For the text-containing cell, return its midpoint in (x, y) coordinate format. 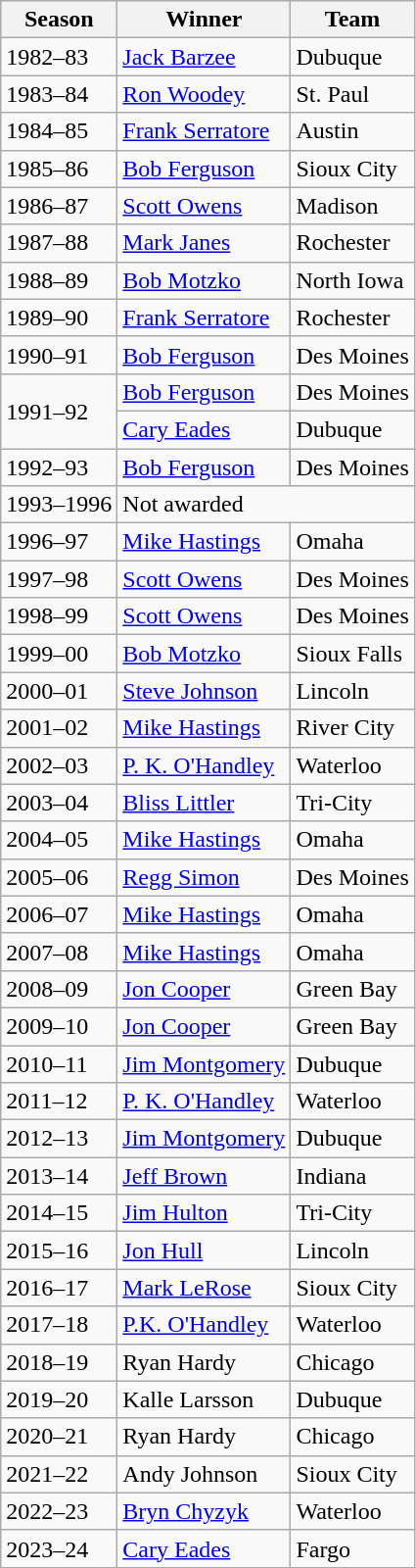
2016–17 (59, 1288)
Not awarded (266, 505)
Madison (352, 206)
Team (352, 20)
Sioux Falls (352, 654)
1991–92 (59, 411)
2017–18 (59, 1325)
Ron Woodey (204, 94)
2021–22 (59, 1474)
2013–14 (59, 1176)
2011–12 (59, 1102)
1990–91 (59, 355)
Andy Johnson (204, 1474)
2003–04 (59, 803)
Fargo (352, 1548)
1986–87 (59, 206)
1993–1996 (59, 505)
2015–16 (59, 1250)
1998–99 (59, 616)
1989–90 (59, 318)
1982–83 (59, 57)
1997–98 (59, 579)
2018–19 (59, 1362)
1992–93 (59, 467)
Mark LeRose (204, 1288)
Jack Barzee (204, 57)
2019–20 (59, 1399)
2022–23 (59, 1511)
Bliss Littler (204, 803)
P.K. O'Handley (204, 1325)
Kalle Larsson (204, 1399)
2001–02 (59, 728)
Regg Simon (204, 877)
2007–08 (59, 952)
2010–11 (59, 1063)
1987–88 (59, 243)
Jim Hulton (204, 1213)
1985–86 (59, 169)
Jeff Brown (204, 1176)
Bryn Chyzyk (204, 1511)
2020–21 (59, 1437)
1988–89 (59, 280)
2009–10 (59, 1026)
Steve Johnson (204, 691)
2023–24 (59, 1548)
2004–05 (59, 840)
River City (352, 728)
St. Paul (352, 94)
2005–06 (59, 877)
1999–00 (59, 654)
2006–07 (59, 914)
2012–13 (59, 1139)
1984–85 (59, 131)
2014–15 (59, 1213)
2008–09 (59, 989)
Indiana (352, 1176)
Mark Janes (204, 243)
2000–01 (59, 691)
1996–97 (59, 542)
Jon Hull (204, 1250)
Austin (352, 131)
Winner (204, 20)
North Iowa (352, 280)
1983–84 (59, 94)
Season (59, 20)
2002–03 (59, 765)
